Return [x, y] of the center of cell containing provided text 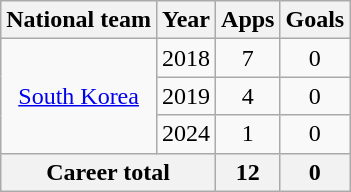
Career total [108, 172]
National team [79, 20]
Year [186, 20]
7 [248, 58]
1 [248, 134]
2019 [186, 96]
2018 [186, 58]
12 [248, 172]
Apps [248, 20]
2024 [186, 134]
4 [248, 96]
South Korea [79, 96]
Goals [315, 20]
